Find where the given text appears and provide that cell's center as [X, Y] coordinate. 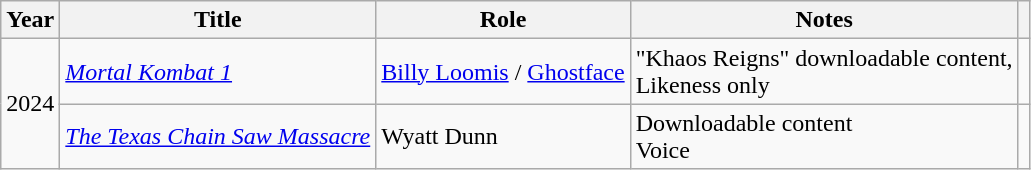
Role [503, 20]
Downloadable contentVoice [824, 136]
The Texas Chain Saw Massacre [218, 136]
Title [218, 20]
Billy Loomis / Ghostface [503, 72]
Notes [824, 20]
Wyatt Dunn [503, 136]
Year [30, 20]
2024 [30, 104]
Mortal Kombat 1 [218, 72]
"Khaos Reigns" downloadable content,Likeness only [824, 72]
